Identify which cell holds the provided text, then report its (X, Y) central coordinate. 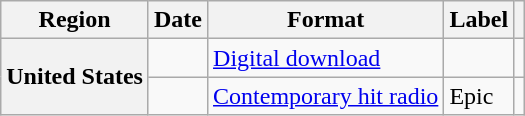
Label (479, 20)
Format (326, 20)
Region (75, 20)
United States (75, 77)
Epic (479, 96)
Contemporary hit radio (326, 96)
Date (178, 20)
Digital download (326, 58)
